Provide the [x, y] coordinate of the cell's center where the given text is located.  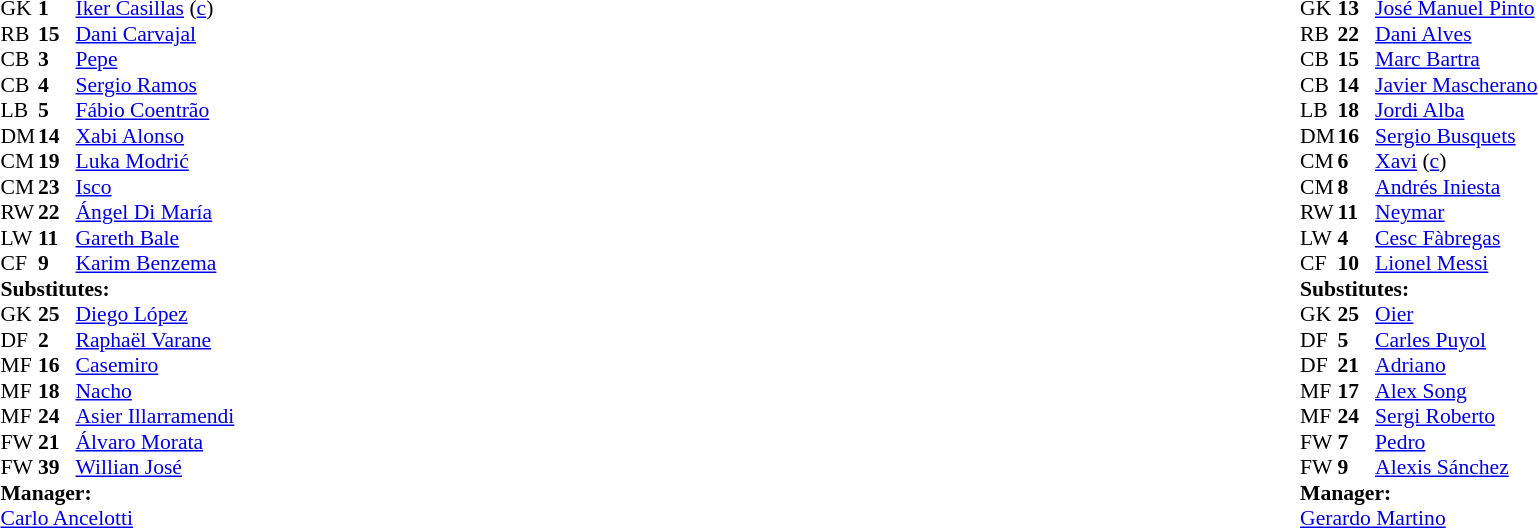
Xabi Alonso [156, 136]
2 [57, 340]
Diego López [156, 315]
Sergi Roberto [1456, 417]
Willian José [156, 467]
Dani Alves [1456, 34]
Carles Puyol [1456, 340]
Raphaël Varane [156, 340]
Xavi (c) [1456, 161]
23 [57, 187]
Sergio Ramos [156, 85]
Jordi Alba [1456, 111]
Cesc Fàbregas [1456, 238]
Dani Carvajal [156, 34]
Luka Modrić [156, 161]
3 [57, 59]
8 [1357, 187]
Karim Benzema [156, 263]
Sergio Busquets [1456, 136]
Ángel Di María [156, 213]
Alex Song [1456, 391]
Gareth Bale [156, 238]
Adriano [1456, 365]
6 [1357, 161]
Isco [156, 187]
Marc Bartra [1456, 59]
Nacho [156, 391]
19 [57, 161]
Lionel Messi [1456, 263]
Pedro [1456, 442]
Oier [1456, 315]
17 [1357, 391]
Andrés Iniesta [1456, 187]
Pepe [156, 59]
Alexis Sánchez [1456, 467]
Javier Mascherano [1456, 85]
7 [1357, 442]
Casemiro [156, 365]
Neymar [1456, 213]
Álvaro Morata [156, 442]
Asier Illarramendi [156, 417]
Fábio Coentrão [156, 111]
39 [57, 467]
10 [1357, 263]
